Provide the (X, Y) coordinate of the cell's center where the given text is located.  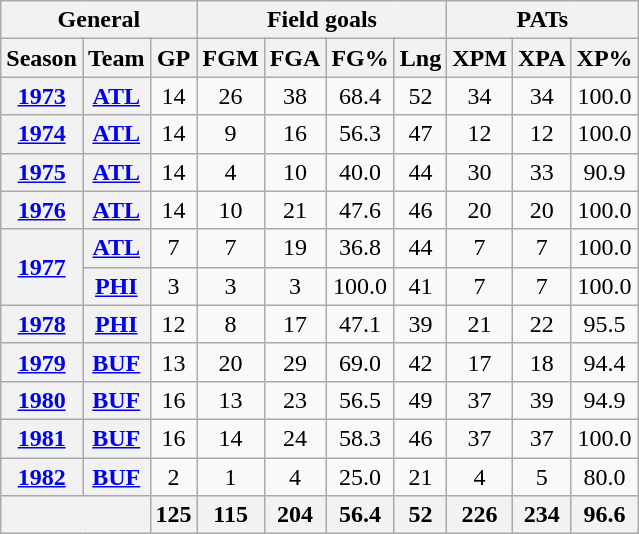
9 (230, 134)
FGM (230, 58)
234 (542, 515)
90.9 (604, 172)
XPA (542, 58)
94.9 (604, 400)
94.4 (604, 362)
49 (420, 400)
47 (420, 134)
23 (295, 400)
68.4 (360, 96)
1975 (42, 172)
226 (480, 515)
19 (295, 248)
1979 (42, 362)
30 (480, 172)
29 (295, 362)
FG% (360, 58)
24 (295, 438)
1981 (42, 438)
8 (230, 324)
Team (116, 58)
95.5 (604, 324)
1980 (42, 400)
XPM (480, 58)
1977 (42, 267)
GP (174, 58)
18 (542, 362)
115 (230, 515)
33 (542, 172)
96.6 (604, 515)
2 (174, 477)
56.3 (360, 134)
42 (420, 362)
56.4 (360, 515)
80.0 (604, 477)
1 (230, 477)
5 (542, 477)
25.0 (360, 477)
1982 (42, 477)
41 (420, 286)
Field goals (322, 20)
47.6 (360, 210)
38 (295, 96)
56.5 (360, 400)
General (99, 20)
1976 (42, 210)
26 (230, 96)
36.8 (360, 248)
125 (174, 515)
PATs (542, 20)
XP% (604, 58)
1973 (42, 96)
69.0 (360, 362)
47.1 (360, 324)
1974 (42, 134)
Season (42, 58)
1978 (42, 324)
Lng (420, 58)
58.3 (360, 438)
FGA (295, 58)
22 (542, 324)
40.0 (360, 172)
204 (295, 515)
